Provide the (x, y) coordinate of the cell's center where the given text is located.  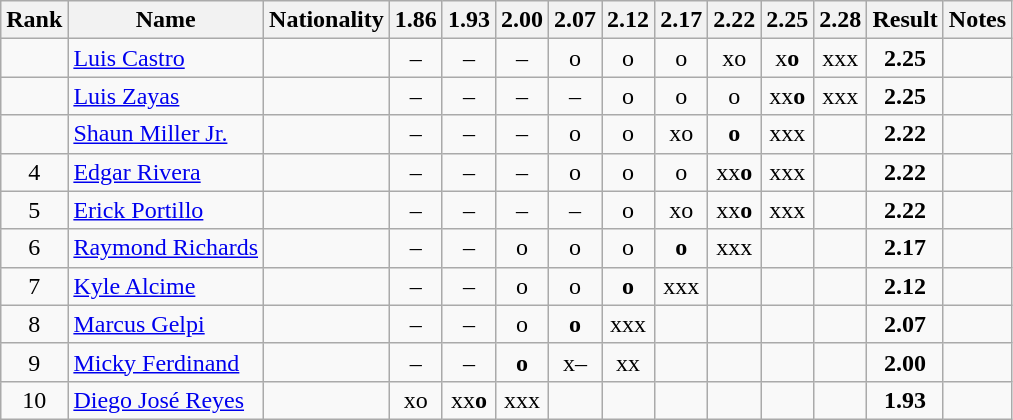
Nationality (327, 20)
Luis Castro (166, 58)
x– (574, 362)
7 (34, 286)
4 (34, 172)
Shaun Miller Jr. (166, 134)
Kyle Alcime (166, 286)
Name (166, 20)
Micky Ferdinand (166, 362)
Diego José Reyes (166, 400)
xx (628, 362)
9 (34, 362)
Luis Zayas (166, 96)
8 (34, 324)
Raymond Richards (166, 248)
2.28 (840, 20)
6 (34, 248)
Marcus Gelpi (166, 324)
1.86 (416, 20)
10 (34, 400)
5 (34, 210)
Notes (977, 20)
Rank (34, 20)
Erick Portillo (166, 210)
Edgar Rivera (166, 172)
Result (905, 20)
